Identify which cell holds the provided text, then report its [x, y] central coordinate. 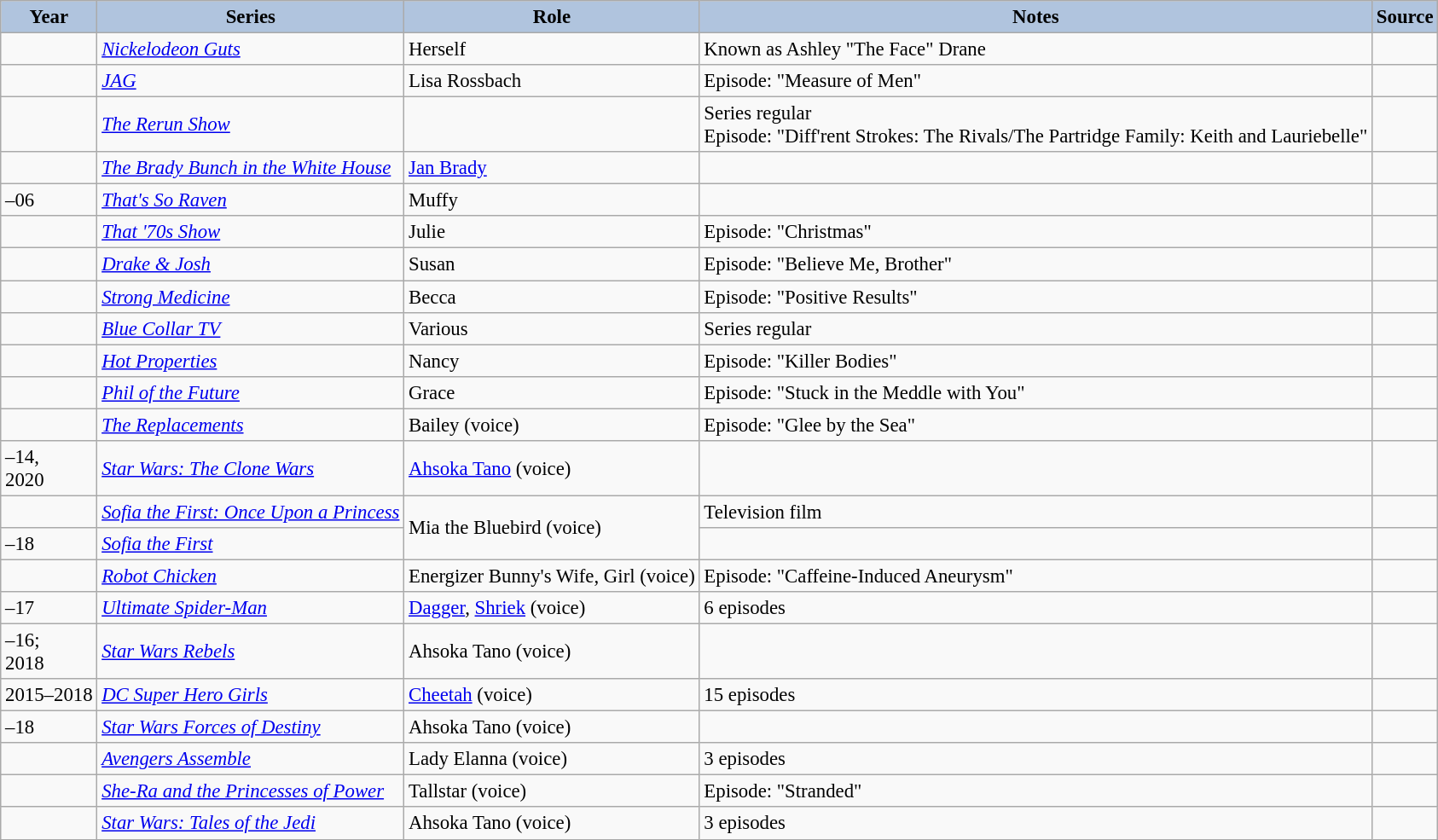
Year [49, 17]
Julie [552, 233]
Star Wars: The Clone Wars [251, 469]
Episode: "Stuck in the Meddle with You" [1035, 392]
Series regular [1035, 328]
Lisa Rossbach [552, 81]
–17 [49, 608]
2015–2018 [49, 695]
JAG [251, 81]
Sofia the First: Once Upon a Princess [251, 512]
Star Wars Rebels [251, 652]
Tallstar (voice) [552, 791]
DC Super Hero Girls [251, 695]
Episode: "Christmas" [1035, 233]
Nancy [552, 361]
Episode: "Stranded" [1035, 791]
Strong Medicine [251, 297]
Hot Properties [251, 361]
Episode: "Believe Me, Brother" [1035, 264]
Known as Ashley "The Face" Drane [1035, 49]
Dagger, Shriek (voice) [552, 608]
Mia the Bluebird (voice) [552, 527]
Star Wars Forces of Destiny [251, 727]
Series regularEpisode: "Diff'rent Strokes: The Rivals/The Partridge Family: Keith and Lauriebelle" [1035, 125]
Avengers Assemble [251, 759]
Television film [1035, 512]
That's So Raven [251, 200]
Jan Brady [552, 168]
–16;2018 [49, 652]
Phil of the Future [251, 392]
–06 [49, 200]
6 episodes [1035, 608]
Blue Collar TV [251, 328]
Bailey (voice) [552, 425]
Source [1406, 17]
Episode: "Caffeine-Induced Aneurysm" [1035, 576]
Becca [552, 297]
Grace [552, 392]
Episode: "Glee by the Sea" [1035, 425]
Herself [552, 49]
Episode: "Positive Results" [1035, 297]
Role [552, 17]
Series [251, 17]
Sofia the First [251, 544]
Notes [1035, 17]
Star Wars: Tales of the Jedi [251, 824]
The Rerun Show [251, 125]
Nickelodeon Guts [251, 49]
Drake & Josh [251, 264]
The Replacements [251, 425]
That '70s Show [251, 233]
Cheetah (voice) [552, 695]
The Brady Bunch in the White House [251, 168]
Energizer Bunny's Wife, Girl (voice) [552, 576]
15 episodes [1035, 695]
Episode: "Measure of Men" [1035, 81]
She-Ra and the Princesses of Power [251, 791]
Susan [552, 264]
Muffy [552, 200]
–14,2020 [49, 469]
Various [552, 328]
Episode: "Killer Bodies" [1035, 361]
Lady Elanna (voice) [552, 759]
Ultimate Spider-Man [251, 608]
Robot Chicken [251, 576]
